Output the [X, Y] coordinate of the center of the cell containing the given text.  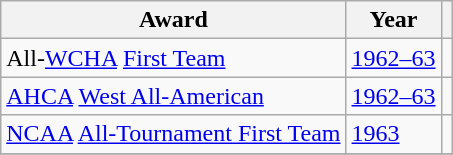
Year [394, 20]
1963 [394, 134]
AHCA West All-American [174, 96]
Award [174, 20]
All-WCHA First Team [174, 58]
NCAA All-Tournament First Team [174, 134]
